Extract the (X, Y) coordinate from the center of the cell holding the provided text.  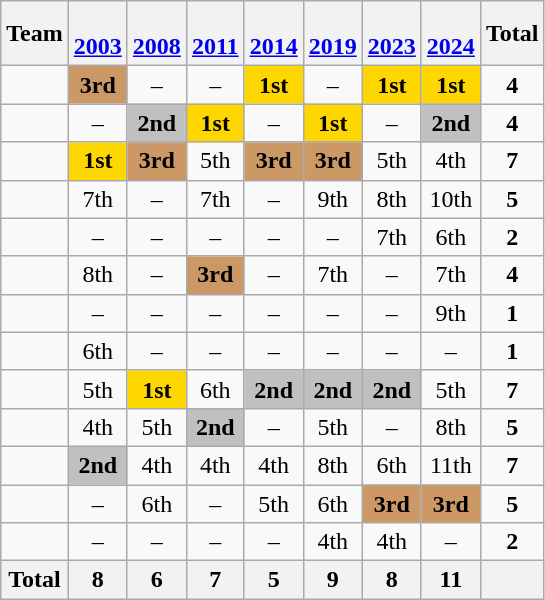
2003 (98, 34)
2024 (450, 34)
2011 (215, 34)
11th (450, 465)
10th (450, 199)
2023 (392, 34)
2014 (274, 34)
2019 (332, 34)
2008 (156, 34)
9 (332, 580)
Team (35, 34)
6 (156, 580)
11 (450, 580)
